Detect which cell encompasses the target text, then output its [X, Y] center coordinate. 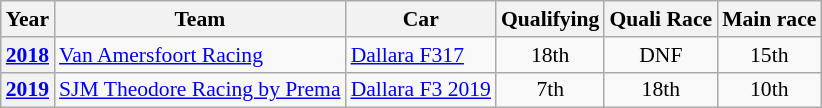
Year [28, 19]
15th [769, 55]
Qualifying [550, 19]
Team [200, 19]
Van Amersfoort Racing [200, 55]
2019 [28, 90]
Car [421, 19]
Quali Race [660, 19]
10th [769, 90]
Dallara F317 [421, 55]
7th [550, 90]
DNF [660, 55]
SJM Theodore Racing by Prema [200, 90]
Main race [769, 19]
Dallara F3 2019 [421, 90]
2018 [28, 55]
